Locate the cell with the specified text and output its [X, Y] center coordinate. 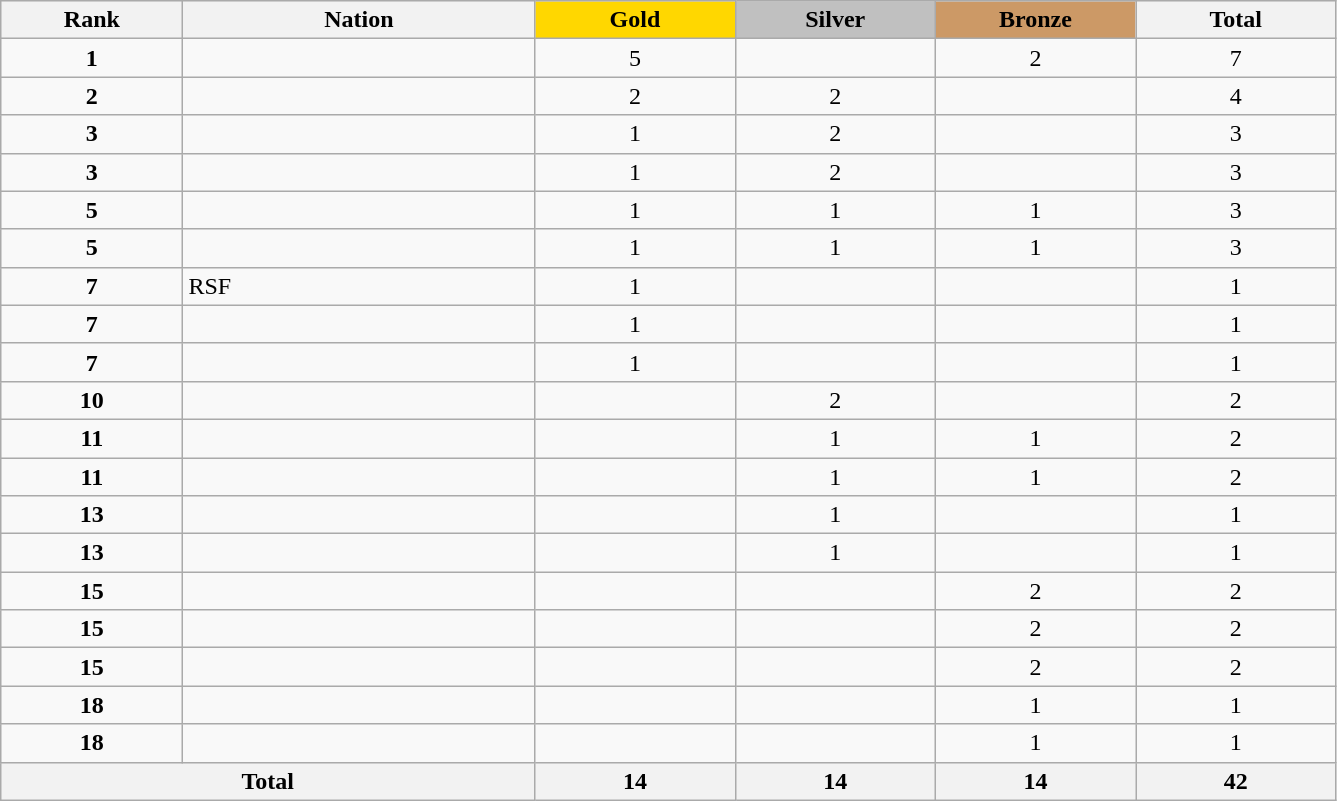
Rank [92, 20]
42 [1236, 781]
Nation [359, 20]
RSF [359, 286]
Silver [835, 20]
Bronze [1035, 20]
10 [92, 400]
Gold [635, 20]
4 [1236, 96]
